Scan for the cell matching the given text and deliver its (X, Y) coordinate at center. 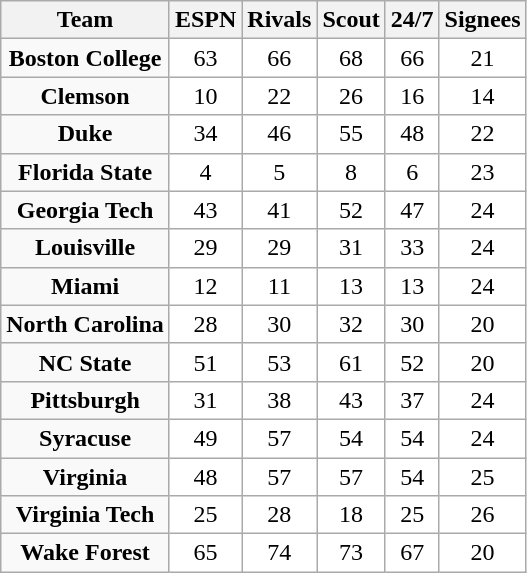
14 (482, 96)
Wake Forest (86, 553)
10 (205, 96)
41 (280, 210)
Clemson (86, 96)
Virginia (86, 477)
Pittsburgh (86, 400)
12 (205, 286)
32 (351, 324)
ESPN (205, 20)
18 (351, 515)
49 (205, 438)
24/7 (412, 20)
67 (412, 553)
8 (351, 172)
Boston College (86, 58)
Rivals (280, 20)
Scout (351, 20)
Louisville (86, 248)
Miami (86, 286)
68 (351, 58)
Georgia Tech (86, 210)
Florida State (86, 172)
6 (412, 172)
North Carolina (86, 324)
55 (351, 134)
4 (205, 172)
21 (482, 58)
74 (280, 553)
46 (280, 134)
65 (205, 553)
34 (205, 134)
51 (205, 362)
53 (280, 362)
33 (412, 248)
16 (412, 96)
NC State (86, 362)
Duke (86, 134)
61 (351, 362)
47 (412, 210)
Signees (482, 20)
Syracuse (86, 438)
63 (205, 58)
37 (412, 400)
23 (482, 172)
Team (86, 20)
11 (280, 286)
5 (280, 172)
Virginia Tech (86, 515)
38 (280, 400)
73 (351, 553)
